Find where the given text appears and provide that cell's center as [X, Y] coordinate. 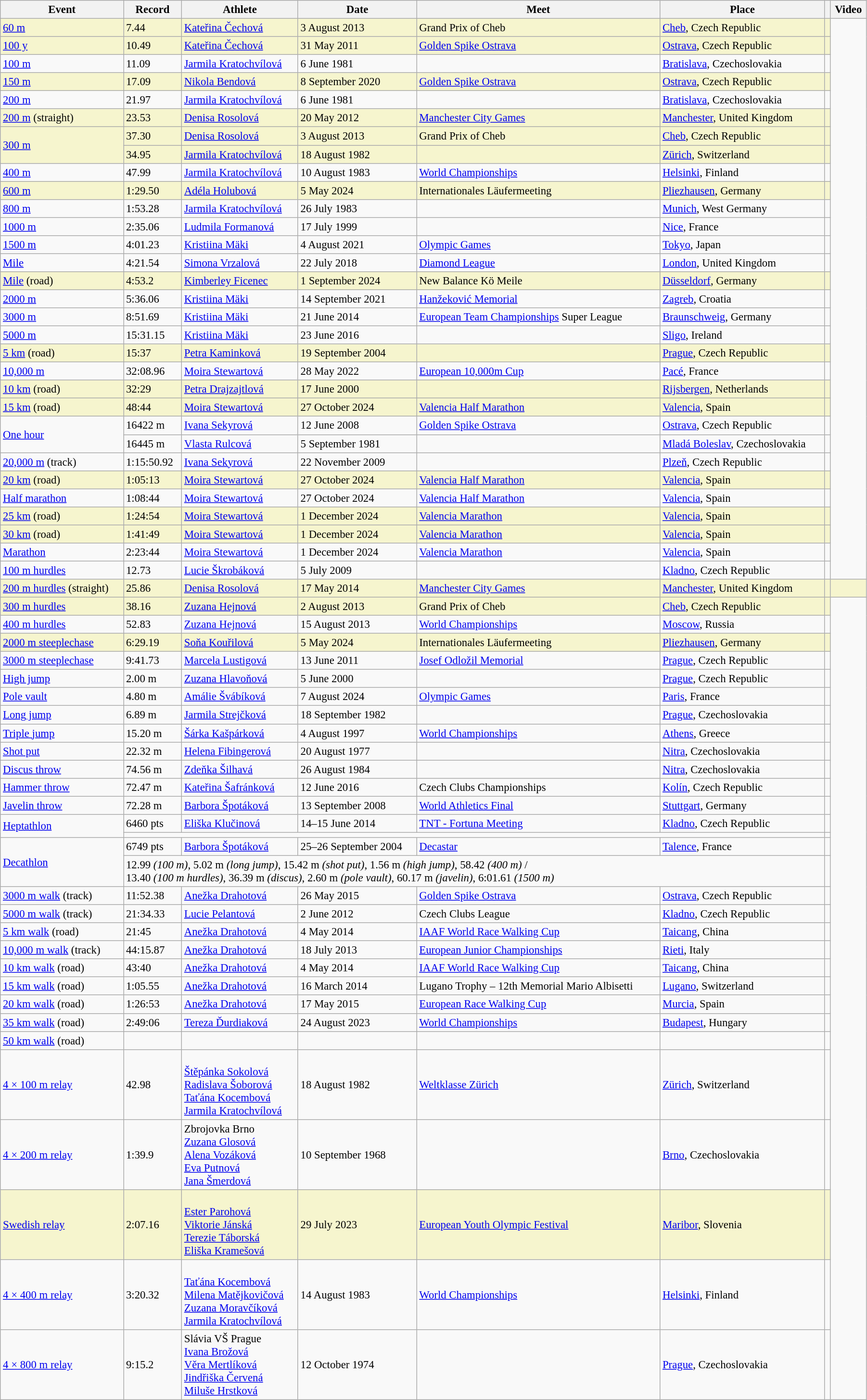
15 August 2013 [357, 624]
Javelin throw [62, 805]
Pole vault [62, 697]
3000 m walk (track) [62, 896]
31 May 2011 [357, 46]
European Team Championships Super League [538, 317]
Heptathlon [62, 826]
37.30 [153, 136]
European Junior Championships [538, 950]
74.56 m [153, 769]
Triple jump [62, 733]
6:29.19 [153, 643]
10 August 1983 [357, 172]
1:26:53 [153, 1005]
15 km walk (road) [62, 986]
Nice, France [743, 227]
21:34.33 [153, 914]
8:51.69 [153, 317]
Plzeň, Czech Republic [743, 462]
Zdeňka Šilhavá [240, 769]
One hour [62, 435]
3000 m [62, 317]
Zbrojovka BrnoZuzana GlosováAlena VozákováEva PutnováJana Šmerdová [240, 1155]
16 March 2014 [357, 986]
100 m hurdles [62, 570]
Brno, Czechoslovakia [743, 1155]
32:08.96 [153, 371]
Ester ParohováViktorie JánskáTerezie TáborskáEliška Kramešová [240, 1225]
42.98 [153, 1084]
48:44 [153, 407]
Vlasta Rulcová [240, 444]
4 × 100 m relay [62, 1084]
5 July 2009 [357, 570]
Eliška Klučinová [240, 824]
4 August 1997 [357, 733]
4.80 m [153, 697]
26 August 1984 [357, 769]
22 November 2009 [357, 462]
9:41.73 [153, 661]
Athens, Greece [743, 733]
Meet [538, 10]
26 July 1983 [357, 208]
Adéla Holubová [240, 191]
Lucie Pelantová [240, 914]
Kimberley Ficenec [240, 281]
Event [62, 10]
Swedish relay [62, 1225]
Czech Clubs League [538, 914]
200 m (straight) [62, 118]
16445 m [153, 444]
Petra Kaminková [240, 353]
10 km walk (road) [62, 968]
Jarmila Strejčková [240, 715]
5 km walk (road) [62, 932]
Murcia, Spain [743, 1005]
47.99 [153, 172]
Zagreb, Croatia [743, 299]
Discus throw [62, 769]
12 June 2016 [357, 787]
Pacé, France [743, 371]
1:05:13 [153, 480]
Nikola Bendová [240, 82]
15.20 m [153, 733]
19 September 2004 [357, 353]
Half marathon [62, 498]
2:07.16 [153, 1225]
5 km (road) [62, 353]
29 July 2023 [357, 1225]
Budapest, Hungary [743, 1022]
Hanžeković Memorial [538, 299]
10.49 [153, 46]
Ludmila Formanová [240, 227]
2.00 m [153, 679]
11.09 [153, 64]
12 October 1974 [357, 1365]
Marathon [62, 552]
Decastar [538, 847]
European Race Walking Cup [538, 1005]
1:15:50.92 [153, 462]
17.09 [153, 82]
1:24:54 [153, 516]
Place [743, 10]
Petra Drajzajtlová [240, 389]
Slávia VŠ PragueIvana BrožováVěra MertlíkováJindřiška ČervenáMiluše Hrstková [240, 1365]
4 × 400 m relay [62, 1295]
Simona Vrzalová [240, 263]
38.16 [153, 607]
2 August 2013 [357, 607]
20 August 1977 [357, 751]
6.89 m [153, 715]
24 August 2023 [357, 1022]
1:05.55 [153, 986]
6749 pts [153, 847]
European 10,000m Cup [538, 371]
2000 m steeplechase [62, 643]
30 km (road) [62, 534]
Weltklasse Zürich [538, 1084]
4:53.2 [153, 281]
100 m [62, 64]
6460 pts [153, 824]
Hammer throw [62, 787]
Shot put [62, 751]
35 km walk (road) [62, 1022]
18 September 1982 [357, 715]
4 × 200 m relay [62, 1155]
Josef Odložil Memorial [538, 661]
Taťána KocembováMilena MatějkovičováZuzana MoravčíkováJarmila Kratochvílová [240, 1295]
Long jump [62, 715]
2000 m [62, 299]
23.53 [153, 118]
7 August 2024 [357, 697]
14 August 1983 [357, 1295]
TNT - Fortuna Meeting [538, 824]
2 June 2012 [357, 914]
Kateřina Šafránková [240, 787]
34.95 [153, 154]
Athlete [240, 10]
12 June 2008 [357, 426]
32:29 [153, 389]
Decathlon [62, 862]
5000 m walk (track) [62, 914]
600 m [62, 191]
26 May 2015 [357, 896]
Sligo, Ireland [743, 335]
60 m [62, 28]
5 September 1981 [357, 444]
Lugano, Switzerland [743, 986]
Kolín, Czech Republic [743, 787]
London, United Kingdom [743, 263]
Marcela Lustigová [240, 661]
14 September 2021 [357, 299]
Mile [62, 263]
Maribor, Slovenia [743, 1225]
Rijsbergen, Netherlands [743, 389]
20 May 2012 [357, 118]
1:41:49 [153, 534]
16422 m [153, 426]
150 m [62, 82]
21 June 2014 [357, 317]
4 August 2021 [357, 245]
5000 m [62, 335]
43:40 [153, 968]
2:35.06 [153, 227]
4 × 800 m relay [62, 1365]
25.86 [153, 588]
15 km (road) [62, 407]
Moscow, Russia [743, 624]
20 km (road) [62, 480]
17 July 1999 [357, 227]
20 km walk (road) [62, 1005]
Soňa Kouřilová [240, 643]
Paris, France [743, 697]
28 May 2022 [357, 371]
Amálie Švábíková [240, 697]
300 m hurdles [62, 607]
New Balance Kö Meile [538, 281]
2:49:06 [153, 1022]
400 m [62, 172]
10 km (road) [62, 389]
World Athletics Final [538, 805]
Date [357, 10]
10 September 1968 [357, 1155]
18 July 2013 [357, 950]
5:36.06 [153, 299]
23 June 2016 [357, 335]
Šárka Kašpárková [240, 733]
15:37 [153, 353]
3000 m steeplechase [62, 661]
Rieti, Italy [743, 950]
10,000 m [62, 371]
4:01.23 [153, 245]
14–15 June 2014 [357, 824]
Talence, France [743, 847]
20,000 m (track) [62, 462]
21.97 [153, 100]
17 May 2014 [357, 588]
Lugano Trophy – 12th Memorial Mario Albisetti [538, 986]
Braunschweig, Germany [743, 317]
Stuttgart, Germany [743, 805]
5 June 2000 [357, 679]
72.28 m [153, 805]
72.47 m [153, 787]
200 m hurdles (straight) [62, 588]
Tokyo, Japan [743, 245]
1:39.9 [153, 1155]
17 May 2015 [357, 1005]
21:45 [153, 932]
25 km (road) [62, 516]
15:31.15 [153, 335]
1 September 2024 [357, 281]
Mladá Boleslav, Czechoslovakia [743, 444]
Zuzana Hlavoňová [240, 679]
1:29.50 [153, 191]
1000 m [62, 227]
High jump [62, 679]
17 June 2000 [357, 389]
800 m [62, 208]
Düsseldorf, Germany [743, 281]
13 June 2011 [357, 661]
25–26 September 2004 [357, 847]
Mile (road) [62, 281]
7.44 [153, 28]
Štěpánka SokolováRadislava ŠoborováTaťána KocembováJarmila Kratochvílová [240, 1084]
12.73 [153, 570]
Helena Fibingerová [240, 751]
Record [153, 10]
1:53.28 [153, 208]
Video [848, 10]
Czech Clubs Championships [538, 787]
European Youth Olympic Festival [538, 1225]
400 m hurdles [62, 624]
200 m [62, 100]
100 y [62, 46]
2:23:44 [153, 552]
300 m [62, 145]
44:15.87 [153, 950]
4:21.54 [153, 263]
Tereza Ďurdiaková [240, 1022]
Lucie Škrobáková [240, 570]
50 km walk (road) [62, 1041]
10,000 m walk (track) [62, 950]
11:52.38 [153, 896]
22 July 2018 [357, 263]
52.83 [153, 624]
Munich, West Germany [743, 208]
Diamond League [538, 263]
13 September 2008 [357, 805]
8 September 2020 [357, 82]
9:15.2 [153, 1365]
22.32 m [153, 751]
3:20.32 [153, 1295]
1:08:44 [153, 498]
1500 m [62, 245]
